Return (x, y) of the center of cell containing provided text 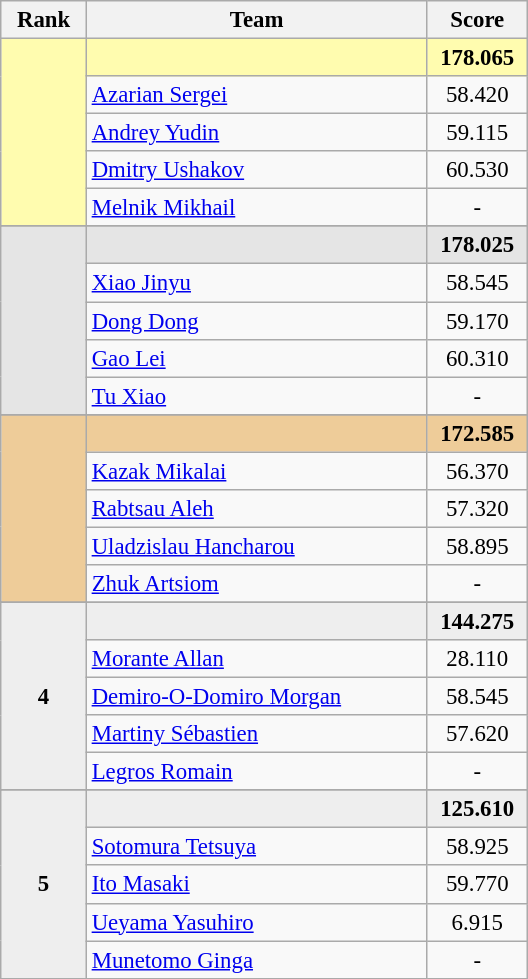
Gao Lei (256, 358)
59.770 (478, 885)
Team (256, 20)
Zhuk Artsiom (256, 584)
5 (44, 884)
144.275 (478, 621)
Dong Dong (256, 321)
125.610 (478, 809)
172.585 (478, 433)
Martiny Sébastien (256, 734)
59.170 (478, 321)
Xiao Jinyu (256, 283)
Sotomura Tetsuya (256, 847)
Andrey Yudin (256, 133)
58.925 (478, 847)
60.310 (478, 358)
Azarian Sergei (256, 95)
Tu Xiao (256, 396)
Kazak Mikalai (256, 471)
Score (478, 20)
6.915 (478, 922)
Ito Masaki (256, 885)
178.065 (478, 58)
59.115 (478, 133)
Rabtsau Aleh (256, 509)
4 (44, 696)
Rank (44, 20)
Legros Romain (256, 772)
178.025 (478, 245)
Demiro-O-Domiro Morgan (256, 697)
28.110 (478, 659)
60.530 (478, 170)
Uladzislau Hancharou (256, 546)
Ueyama Yasuhiro (256, 922)
Dmitry Ushakov (256, 170)
58.420 (478, 95)
58.895 (478, 546)
57.620 (478, 734)
Morante Allan (256, 659)
56.370 (478, 471)
Melnik Mikhail (256, 208)
57.320 (478, 509)
Munetomo Ginga (256, 960)
